For the text-containing cell, return its midpoint in (x, y) coordinate format. 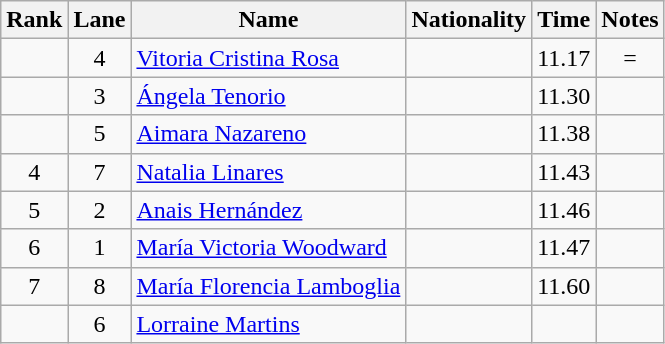
Notes (630, 20)
11.47 (564, 248)
11.30 (564, 96)
Natalia Linares (268, 172)
= (630, 58)
Rank (34, 20)
3 (100, 96)
Vitoria Cristina Rosa (268, 58)
Time (564, 20)
11.60 (564, 286)
Lane (100, 20)
María Florencia Lamboglia (268, 286)
2 (100, 210)
María Victoria Woodward (268, 248)
11.17 (564, 58)
Nationality (469, 20)
Name (268, 20)
Ángela Tenorio (268, 96)
11.38 (564, 134)
Anais Hernández (268, 210)
11.46 (564, 210)
Lorraine Martins (268, 324)
1 (100, 248)
11.43 (564, 172)
Aimara Nazareno (268, 134)
8 (100, 286)
